Return the (X, Y) coordinate for the center point of the cell that contains the specified text.  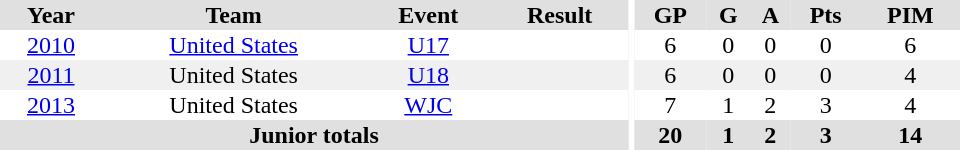
Team (234, 15)
U17 (428, 45)
WJC (428, 105)
Junior totals (314, 135)
Result (560, 15)
G (728, 15)
14 (910, 135)
2013 (51, 105)
A (770, 15)
7 (670, 105)
Year (51, 15)
GP (670, 15)
20 (670, 135)
Event (428, 15)
PIM (910, 15)
Pts (826, 15)
2011 (51, 75)
U18 (428, 75)
2010 (51, 45)
